For the text-containing cell, return its midpoint in [X, Y] coordinate format. 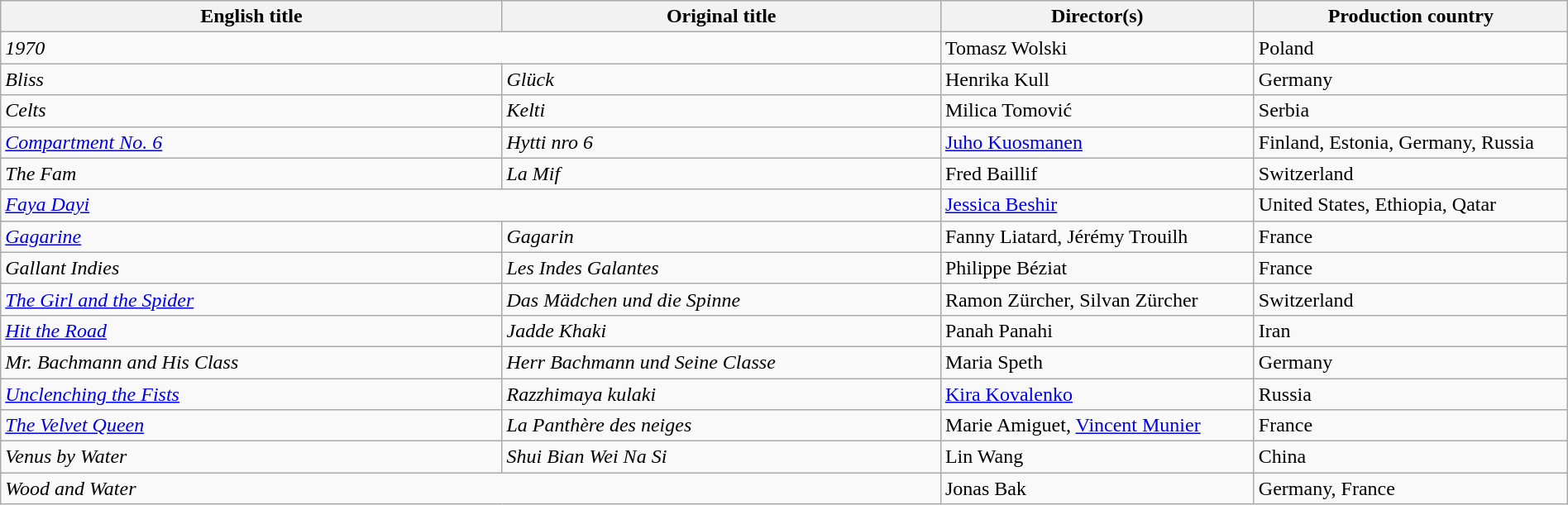
Razzhimaya kulaki [721, 394]
Milica Tomović [1097, 111]
Iran [1411, 331]
China [1411, 457]
Kira Kovalenko [1097, 394]
Philippe Béziat [1097, 268]
Marie Amiguet, Vincent Munier [1097, 426]
Les Indes Galantes [721, 268]
Jonas Bak [1097, 488]
Germany, France [1411, 488]
Hytti nro 6 [721, 142]
Gallant Indies [251, 268]
Tomasz Wolski [1097, 48]
Poland [1411, 48]
Glück [721, 79]
The Velvet Queen [251, 426]
Das Mädchen und die Spinne [721, 299]
Fanny Liatard, Jérémy Trouilh [1097, 236]
Kelti [721, 111]
English title [251, 17]
Gagarin [721, 236]
Celts [251, 111]
La Panthère des neiges [721, 426]
Venus by Water [251, 457]
1970 [471, 48]
Panah Panahi [1097, 331]
Unclenching the Fists [251, 394]
Jadde Khaki [721, 331]
Lin Wang [1097, 457]
Herr Bachmann und Seine Classe [721, 362]
Hit the Road [251, 331]
Juho Kuosmanen [1097, 142]
Production country [1411, 17]
Shui Bian Wei Na Si [721, 457]
Compartment No. 6 [251, 142]
Faya Dayi [471, 205]
Jessica Beshir [1097, 205]
The Girl and the Spider [251, 299]
Finland, Estonia, Germany, Russia [1411, 142]
Gagarine [251, 236]
Ramon Zürcher, Silvan Zürcher [1097, 299]
Russia [1411, 394]
Director(s) [1097, 17]
Original title [721, 17]
Fred Baillif [1097, 174]
The Fam [251, 174]
La Mif [721, 174]
Wood and Water [471, 488]
Bliss [251, 79]
Maria Speth [1097, 362]
United States, Ethiopia, Qatar [1411, 205]
Henrika Kull [1097, 79]
Mr. Bachmann and His Class [251, 362]
Serbia [1411, 111]
